Provide the [x, y] coordinate of the cell's center where the given text is located.  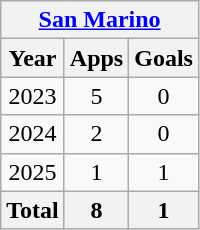
Goals [164, 58]
5 [96, 96]
8 [96, 210]
2023 [33, 96]
San Marino [100, 20]
2024 [33, 134]
2 [96, 134]
Apps [96, 58]
Year [33, 58]
2025 [33, 172]
Total [33, 210]
